Identify which cell holds the provided text, then report its [X, Y] central coordinate. 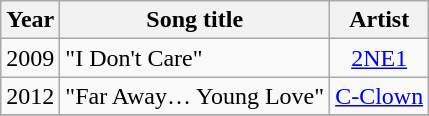
Song title [195, 20]
2012 [30, 96]
C-Clown [380, 96]
2NE1 [380, 58]
"Far Away… Young Love" [195, 96]
2009 [30, 58]
Year [30, 20]
"I Don't Care" [195, 58]
Artist [380, 20]
